Output the [X, Y] coordinate of the center of the cell containing the given text.  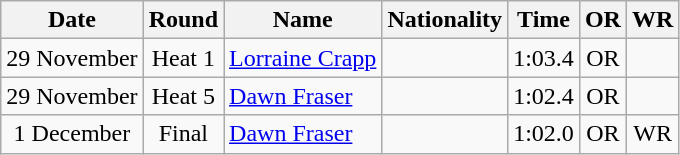
Lorraine Crapp [303, 58]
1 December [72, 134]
Round [183, 20]
Final [183, 134]
Nationality [445, 20]
1:03.4 [544, 58]
Name [303, 20]
Heat 1 [183, 58]
Heat 5 [183, 96]
Date [72, 20]
1:02.0 [544, 134]
1:02.4 [544, 96]
Time [544, 20]
